For the text-containing cell, return its midpoint in (X, Y) coordinate format. 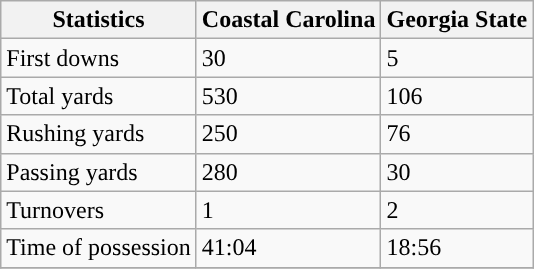
Time of possession (99, 248)
530 (288, 96)
280 (288, 172)
106 (457, 96)
Coastal Carolina (288, 20)
Georgia State (457, 20)
Total yards (99, 96)
41:04 (288, 248)
76 (457, 134)
1 (288, 210)
Statistics (99, 20)
Rushing yards (99, 134)
Turnovers (99, 210)
Passing yards (99, 172)
250 (288, 134)
18:56 (457, 248)
2 (457, 210)
First downs (99, 58)
5 (457, 58)
